Extract the [X, Y] coordinate from the center of the cell holding the provided text.  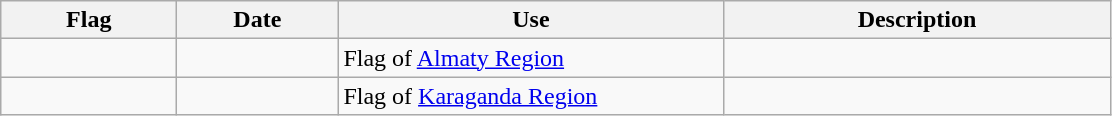
Date [258, 20]
Flag [89, 20]
Use [531, 20]
Flag of Almaty Region [531, 58]
Flag of Karaganda Region [531, 96]
Description [917, 20]
